Determine the [x, y] coordinate at the center of the cell enclosing the given text.  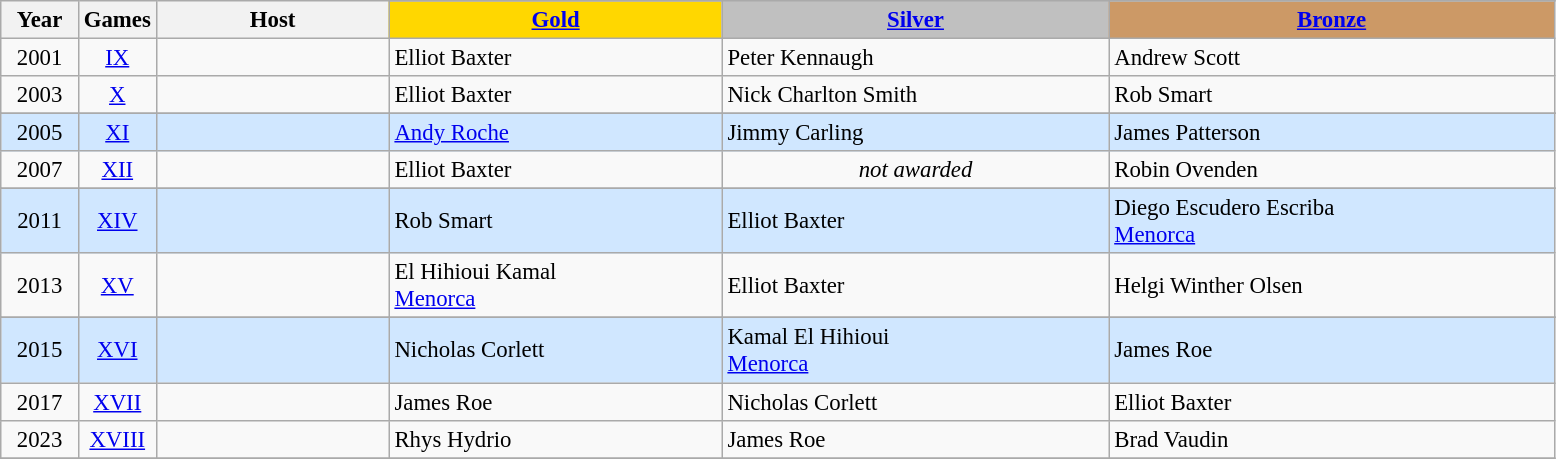
Games [117, 20]
Andrew Scott [1332, 58]
Andy Roche [556, 133]
Rhys Hydrio [556, 439]
2023 [40, 439]
James Patterson [1332, 133]
Nick Charlton Smith [916, 95]
Silver [916, 20]
2007 [40, 170]
XVIII [117, 439]
XII [117, 170]
Bronze [1332, 20]
2011 [40, 222]
Brad Vaudin [1332, 439]
Year [40, 20]
Kamal El Hihioui Menorca [916, 350]
IX [117, 58]
XVI [117, 350]
Peter Kennaugh [916, 58]
El Hihioui Kamal Menorca [556, 286]
Helgi Winther Olsen [1332, 286]
X [117, 95]
Jimmy Carling [916, 133]
Gold [556, 20]
Diego Escudero Escriba Menorca [1332, 222]
Robin Ovenden [1332, 170]
2001 [40, 58]
2005 [40, 133]
XV [117, 286]
2015 [40, 350]
2017 [40, 402]
2003 [40, 95]
XIV [117, 222]
not awarded [916, 170]
2013 [40, 286]
Host [272, 20]
XVII [117, 402]
XI [117, 133]
